Identify which cell holds the provided text, then report its [X, Y] central coordinate. 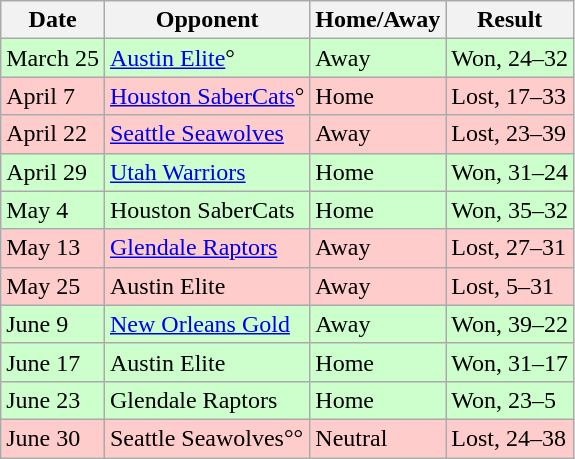
Lost, 17–33 [510, 96]
Won, 39–22 [510, 324]
Austin Elite° [206, 58]
Lost, 23–39 [510, 134]
May 13 [53, 248]
Houston SaberCats [206, 210]
April 7 [53, 96]
May 25 [53, 286]
June 30 [53, 438]
Won, 23–5 [510, 400]
Lost, 5–31 [510, 286]
Won, 31–17 [510, 362]
Result [510, 20]
Opponent [206, 20]
Seattle Seawolves°° [206, 438]
April 29 [53, 172]
Home/Away [378, 20]
April 22 [53, 134]
June 23 [53, 400]
Won, 24–32 [510, 58]
Seattle Seawolves [206, 134]
Won, 35–32 [510, 210]
June 9 [53, 324]
March 25 [53, 58]
Utah Warriors [206, 172]
New Orleans Gold [206, 324]
Lost, 24–38 [510, 438]
Won, 31–24 [510, 172]
May 4 [53, 210]
Neutral [378, 438]
June 17 [53, 362]
Date [53, 20]
Houston SaberCats° [206, 96]
Lost, 27–31 [510, 248]
